Extract the (x, y) coordinate from the center of the cell holding the provided text.  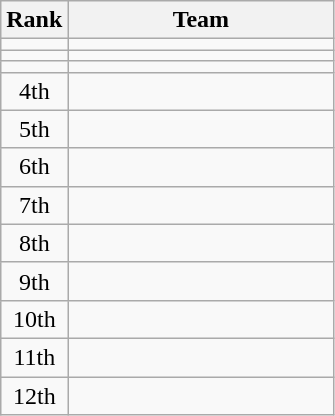
11th (34, 357)
12th (34, 395)
9th (34, 281)
4th (34, 91)
10th (34, 319)
Rank (34, 20)
8th (34, 243)
5th (34, 129)
6th (34, 167)
Team (201, 20)
7th (34, 205)
